Find where the given text appears and provide that cell's center as (X, Y) coordinate. 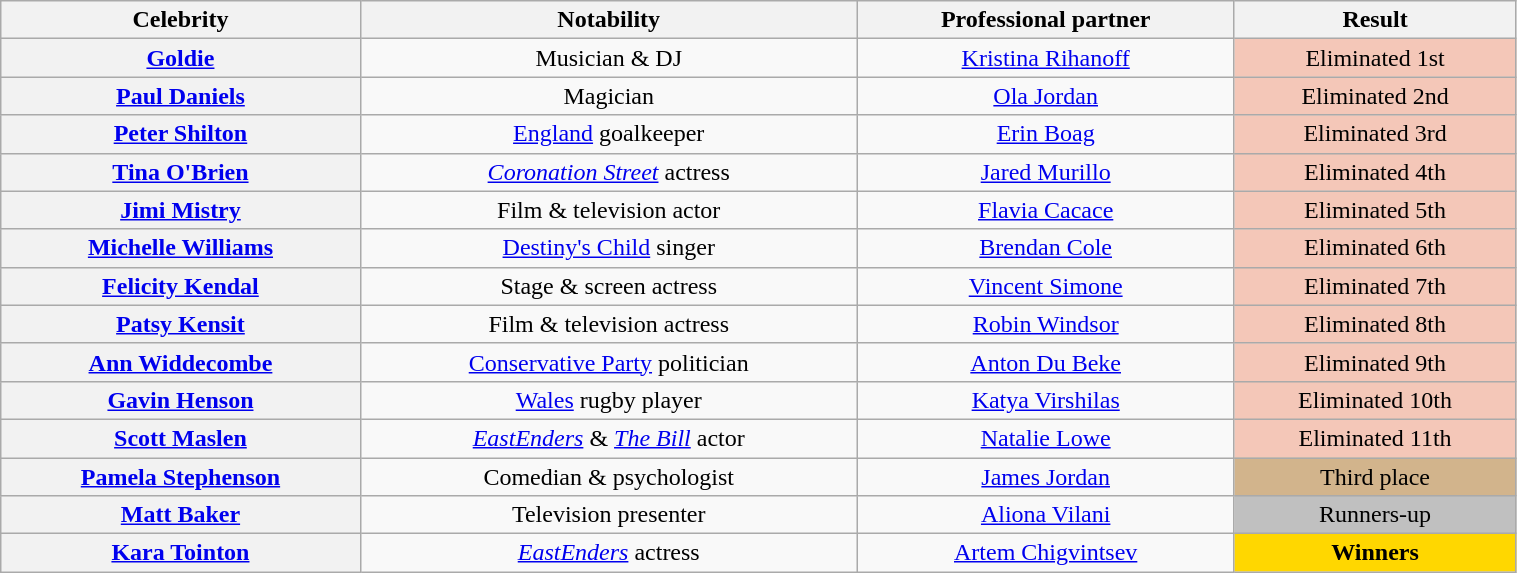
Third place (1375, 477)
James Jordan (1046, 477)
Ann Widdecombe (180, 362)
Professional partner (1046, 20)
Matt Baker (180, 515)
EastEnders & The Bill actor (608, 438)
Eliminated 3rd (1375, 134)
Felicity Kendal (180, 286)
Kara Tointon (180, 553)
Eliminated 5th (1375, 210)
Film & television actor (608, 210)
Vincent Simone (1046, 286)
Robin Windsor (1046, 324)
Eliminated 11th (1375, 438)
Erin Boag (1046, 134)
Film & television actress (608, 324)
EastEnders actress (608, 553)
Gavin Henson (180, 400)
Michelle Williams (180, 248)
Television presenter (608, 515)
Jared Murillo (1046, 172)
Anton Du Beke (1046, 362)
Eliminated 4th (1375, 172)
Musician & DJ (608, 58)
Katya Virshilas (1046, 400)
Runners-up (1375, 515)
Eliminated 1st (1375, 58)
Wales rugby player (608, 400)
Winners (1375, 553)
Brendan Cole (1046, 248)
Conservative Party politician (608, 362)
Natalie Lowe (1046, 438)
Aliona Vilani (1046, 515)
Artem Chigvintsev (1046, 553)
Eliminated 9th (1375, 362)
Tina O'Brien (180, 172)
Flavia Cacace (1046, 210)
England goalkeeper (608, 134)
Result (1375, 20)
Destiny's Child singer (608, 248)
Paul Daniels (180, 96)
Pamela Stephenson (180, 477)
Kristina Rihanoff (1046, 58)
Ola Jordan (1046, 96)
Celebrity (180, 20)
Magician (608, 96)
Eliminated 7th (1375, 286)
Eliminated 8th (1375, 324)
Comedian & psychologist (608, 477)
Scott Maslen (180, 438)
Peter Shilton (180, 134)
Eliminated 6th (1375, 248)
Jimi Mistry (180, 210)
Coronation Street actress (608, 172)
Goldie (180, 58)
Stage & screen actress (608, 286)
Notability (608, 20)
Patsy Kensit (180, 324)
Eliminated 2nd (1375, 96)
Eliminated 10th (1375, 400)
